Provide the [x, y] coordinate of the cell's center where the given text is located.  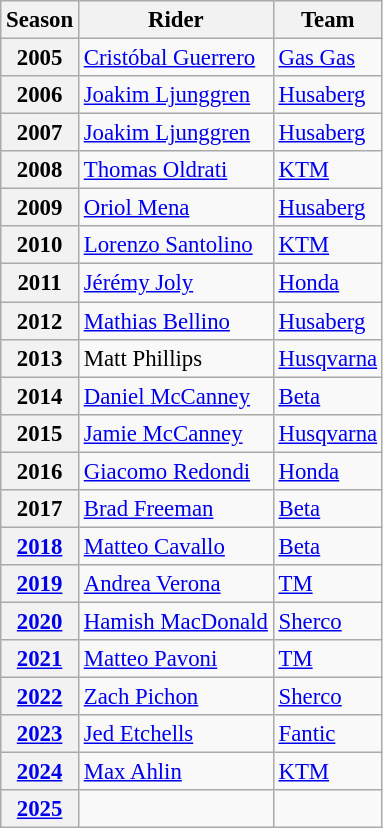
Fantic [328, 734]
Andrea Verona [176, 584]
2023 [40, 734]
2025 [40, 809]
Jérémy Joly [176, 283]
Mathias Bellino [176, 321]
Lorenzo Santolino [176, 245]
2018 [40, 546]
Team [328, 20]
Matt Phillips [176, 358]
Hamish MacDonald [176, 621]
2005 [40, 58]
2012 [40, 321]
2011 [40, 283]
2022 [40, 697]
Oriol Mena [176, 208]
Gas Gas [328, 58]
Jed Etchells [176, 734]
Jamie McCanney [176, 433]
2021 [40, 659]
2010 [40, 245]
2024 [40, 772]
2007 [40, 133]
Max Ahlin [176, 772]
2019 [40, 584]
2015 [40, 433]
Brad Freeman [176, 509]
2008 [40, 170]
2006 [40, 95]
2017 [40, 509]
Cristóbal Guerrero [176, 58]
Zach Pichon [176, 697]
2013 [40, 358]
Rider [176, 20]
Giacomo Redondi [176, 471]
Matteo Cavallo [176, 546]
2016 [40, 471]
2009 [40, 208]
Season [40, 20]
2020 [40, 621]
Matteo Pavoni [176, 659]
Daniel McCanney [176, 396]
2014 [40, 396]
Thomas Oldrati [176, 170]
